Extract the [X, Y] coordinate from the center of the cell holding the provided text.  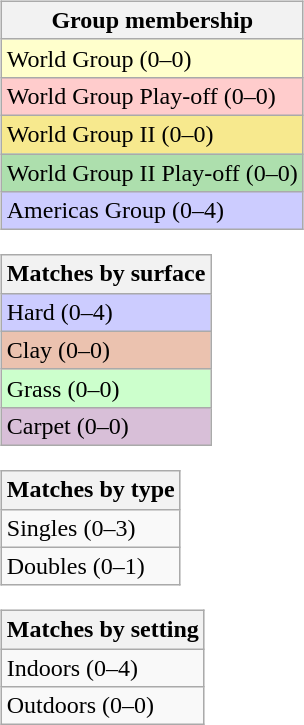
Outdoors (0–0) [102, 706]
Hard (0–4) [106, 312]
Singles (0–3) [90, 528]
World Group II Play-off (0–0) [152, 173]
World Group Play-off (0–0) [152, 96]
Group membership [152, 20]
Americas Group (0–4) [152, 211]
World Group II (0–0) [152, 134]
World Group (0–0) [152, 58]
Doubles (0–1) [90, 566]
Clay (0–0) [106, 350]
Indoors (0–4) [102, 668]
Matches by surface [106, 274]
Carpet (0–0) [106, 426]
Matches by type [90, 490]
Grass (0–0) [106, 388]
Matches by setting [102, 630]
